Locate the cell with the specified text and output its (x, y) center coordinate. 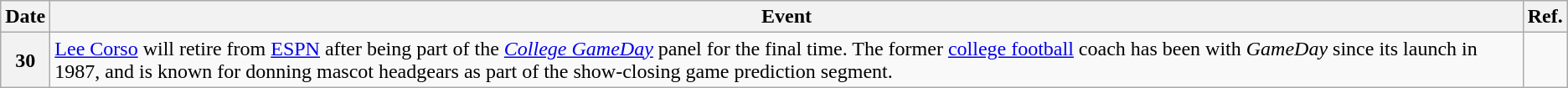
30 (25, 60)
Event (787, 17)
Date (25, 17)
Ref. (1545, 17)
